Determine the (x, y) coordinate at the center of the cell enclosing the given text.  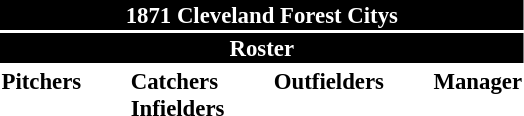
Roster (262, 48)
1871 Cleveland Forest Citys (262, 15)
